Scan for the cell matching the given text and deliver its [x, y] coordinate at center. 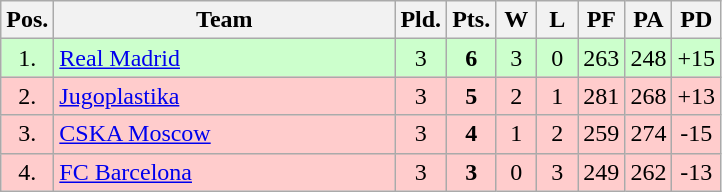
Team [224, 20]
Pts. [472, 20]
1. [28, 58]
-13 [696, 172]
FC Barcelona [224, 172]
PD [696, 20]
PA [648, 20]
+13 [696, 96]
262 [648, 172]
Pos. [28, 20]
W [516, 20]
248 [648, 58]
Pld. [421, 20]
PF [602, 20]
CSKA Moscow [224, 134]
263 [602, 58]
+15 [696, 58]
6 [472, 58]
2. [28, 96]
Jugoplastika [224, 96]
274 [648, 134]
268 [648, 96]
Real Madrid [224, 58]
4. [28, 172]
249 [602, 172]
259 [602, 134]
L [558, 20]
-15 [696, 134]
4 [472, 134]
5 [472, 96]
281 [602, 96]
3. [28, 134]
